Detect which cell encompasses the target text, then output its [X, Y] center coordinate. 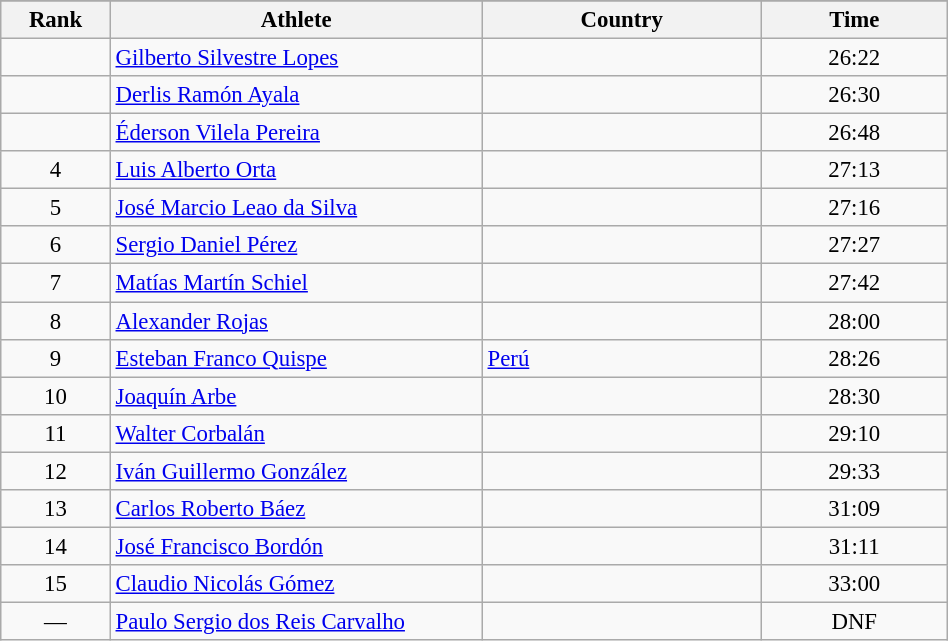
Matías Martín Schiel [296, 283]
Rank [56, 20]
13 [56, 509]
Perú [622, 358]
29:10 [854, 433]
29:33 [854, 471]
6 [56, 245]
9 [56, 358]
33:00 [854, 584]
Carlos Roberto Báez [296, 509]
27:16 [854, 208]
8 [56, 321]
27:13 [854, 170]
Derlis Ramón Ayala [296, 95]
Time [854, 20]
7 [56, 283]
26:30 [854, 95]
— [56, 621]
15 [56, 584]
12 [56, 471]
14 [56, 546]
Country [622, 20]
DNF [854, 621]
5 [56, 208]
Claudio Nicolás Gómez [296, 584]
Esteban Franco Quispe [296, 358]
Alexander Rojas [296, 321]
Iván Guillermo González [296, 471]
José Marcio Leao da Silva [296, 208]
27:42 [854, 283]
Éderson Vilela Pereira [296, 133]
Sergio Daniel Pérez [296, 245]
Luis Alberto Orta [296, 170]
José Francisco Bordón [296, 546]
27:27 [854, 245]
11 [56, 433]
4 [56, 170]
28:26 [854, 358]
28:30 [854, 396]
26:48 [854, 133]
Gilberto Silvestre Lopes [296, 58]
31:11 [854, 546]
31:09 [854, 509]
28:00 [854, 321]
Joaquín Arbe [296, 396]
Athlete [296, 20]
10 [56, 396]
Paulo Sergio dos Reis Carvalho [296, 621]
26:22 [854, 58]
Walter Corbalán [296, 433]
